Capture the cell that displays the provided text and extract its (x, y) central coordinate. 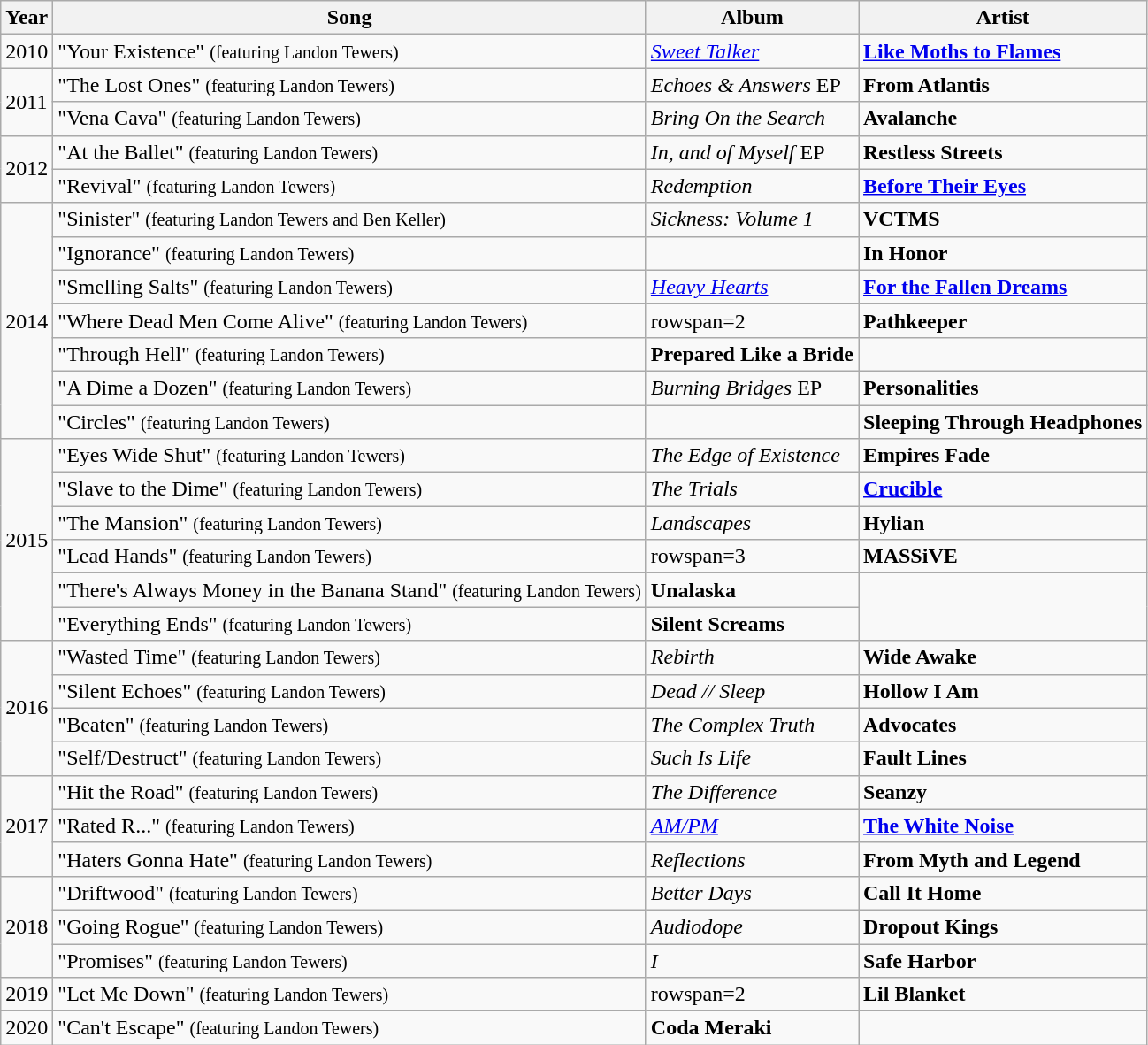
"Driftwood" (featuring Landon Tewers) (350, 893)
"Where Dead Men Come Alive" (featuring Landon Tewers) (350, 320)
"Hit the Road" (featuring Landon Tewers) (350, 792)
Sickness: Volume 1 (752, 219)
Sleeping Through Headphones (1002, 422)
The White Noise (1002, 826)
Dropout Kings (1002, 926)
Heavy Hearts (752, 287)
The Difference (752, 792)
"Haters Gonna Hate" (featuring Landon Tewers) (350, 859)
Safe Harbor (1002, 960)
Crucible (1002, 489)
"Rated R..." (featuring Landon Tewers) (350, 826)
From Myth and Legend (1002, 859)
Better Days (752, 893)
Landscapes (752, 523)
The Edge of Existence (752, 456)
Prepared Like a Bride (752, 354)
Bring On the Search (752, 119)
"Let Me Down" (featuring Landon Tewers) (350, 995)
"The Mansion" (featuring Landon Tewers) (350, 523)
Coda Meraki (752, 1028)
Redemption (752, 186)
Year (27, 18)
"A Dime a Dozen" (featuring Landon Tewers) (350, 388)
2012 (27, 169)
2015 (27, 540)
"Lead Hands" (featuring Landon Tewers) (350, 557)
Call It Home (1002, 893)
2017 (27, 826)
Fault Lines (1002, 758)
"Sinister" (featuring Landon Tewers and Ben Keller) (350, 219)
rowspan=3 (752, 557)
"Through Hell" (featuring Landon Tewers) (350, 354)
Dead // Sleep (752, 691)
MASSiVE (1002, 557)
Pathkeeper (1002, 320)
Burning Bridges EP (752, 388)
"Smelling Salts" (featuring Landon Tewers) (350, 287)
Silent Screams (752, 624)
Artist (1002, 18)
Before Their Eyes (1002, 186)
Hollow I Am (1002, 691)
The Complex Truth (752, 725)
Rebirth (752, 657)
In, and of Myself EP (752, 152)
Sweet Talker (752, 51)
Song (350, 18)
"Your Existence" (featuring Landon Tewers) (350, 51)
"The Lost Ones" (featuring Landon Tewers) (350, 85)
The Trials (752, 489)
VCTMS (1002, 219)
Personalities (1002, 388)
Restless Streets (1002, 152)
Seanzy (1002, 792)
"Vena Cava" (featuring Landon Tewers) (350, 119)
"Eyes Wide Shut" (featuring Landon Tewers) (350, 456)
Album (752, 18)
"Revival" (featuring Landon Tewers) (350, 186)
From Atlantis (1002, 85)
"Self/Destruct" (featuring Landon Tewers) (350, 758)
Echoes & Answers EP (752, 85)
2020 (27, 1028)
Audiodope (752, 926)
"Beaten" (featuring Landon Tewers) (350, 725)
"There's Always Money in the Banana Stand" (featuring Landon Tewers) (350, 590)
2014 (27, 320)
Like Moths to Flames (1002, 51)
Advocates (1002, 725)
2019 (27, 995)
I (752, 960)
Such Is Life (752, 758)
"Silent Echoes" (featuring Landon Tewers) (350, 691)
2016 (27, 708)
"Everything Ends" (featuring Landon Tewers) (350, 624)
AM/PM (752, 826)
Wide Awake (1002, 657)
Avalanche (1002, 119)
"Slave to the Dime" (featuring Landon Tewers) (350, 489)
Lil Blanket (1002, 995)
Empires Fade (1002, 456)
"Circles" (featuring Landon Tewers) (350, 422)
Unalaska (752, 590)
"Promises" (featuring Landon Tewers) (350, 960)
Hylian (1002, 523)
Reflections (752, 859)
2011 (27, 102)
"Ignorance" (featuring Landon Tewers) (350, 253)
"Wasted Time" (featuring Landon Tewers) (350, 657)
2018 (27, 926)
2010 (27, 51)
"Going Rogue" (featuring Landon Tewers) (350, 926)
In Honor (1002, 253)
"Can't Escape" (featuring Landon Tewers) (350, 1028)
For the Fallen Dreams (1002, 287)
"At the Ballet" (featuring Landon Tewers) (350, 152)
